Extract the [X, Y] coordinate from the center of the cell holding the provided text.  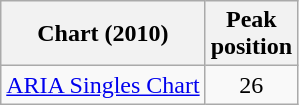
ARIA Singles Chart [103, 85]
Chart (2010) [103, 34]
26 [251, 85]
Peakposition [251, 34]
